Locate the cell with the specified text and output its [x, y] center coordinate. 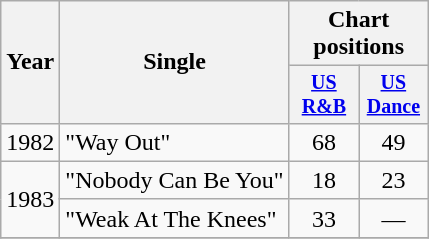
23 [394, 180]
"Nobody Can Be You" [174, 180]
USR&B [324, 94]
Year [30, 62]
"Weak At The Knees" [174, 218]
18 [324, 180]
— [394, 218]
1983 [30, 199]
Single [174, 62]
Chart positions [358, 34]
USDance [394, 94]
"Way Out" [174, 142]
68 [324, 142]
33 [324, 218]
1982 [30, 142]
49 [394, 142]
